Return the [X, Y] coordinate for the center point of the cell that contains the specified text.  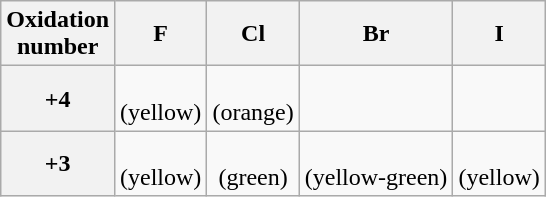
+4 [58, 98]
+3 [58, 164]
Cl [253, 34]
Oxidation number [58, 34]
Br [376, 34]
(yellow-green) [376, 164]
F [161, 34]
(green) [253, 164]
I [499, 34]
(orange) [253, 98]
